Return the [x, y] coordinate for the center point of the cell that contains the specified text.  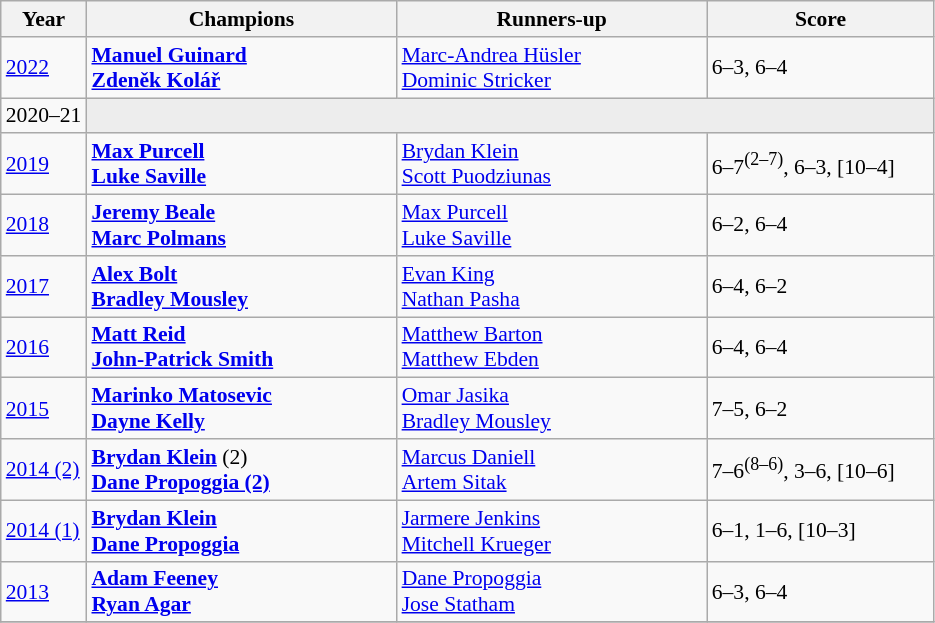
Marcus Daniell Artem Sitak [552, 470]
Champions [241, 19]
Marc-Andrea Hüsler Dominic Stricker [552, 68]
Jeremy Beale Marc Polmans [241, 226]
2016 [44, 348]
Adam Feeney Ryan Agar [241, 592]
Dane Propoggia Jose Statham [552, 592]
2019 [44, 164]
7–6(8–6), 3–6, [10–6] [821, 470]
6–1, 1–6, [10–3] [821, 530]
Marinko Matosevic Dayne Kelly [241, 408]
2018 [44, 226]
Brydan Klein Dane Propoggia [241, 530]
2013 [44, 592]
Jarmere Jenkins Mitchell Krueger [552, 530]
6–4, 6–4 [821, 348]
Score [821, 19]
Brydan Klein Scott Puodziunas [552, 164]
6–4, 6–2 [821, 286]
Omar Jasika Bradley Mousley [552, 408]
2015 [44, 408]
Brydan Klein (2) Dane Propoggia (2) [241, 470]
6–2, 6–4 [821, 226]
Matthew Barton Matthew Ebden [552, 348]
6–7(2–7), 6–3, [10–4] [821, 164]
Alex Bolt Bradley Mousley [241, 286]
2017 [44, 286]
2014 (2) [44, 470]
7–5, 6–2 [821, 408]
Evan King Nathan Pasha [552, 286]
2020–21 [44, 116]
Manuel Guinard Zdeněk Kolář [241, 68]
Year [44, 19]
2014 (1) [44, 530]
Matt Reid John-Patrick Smith [241, 348]
2022 [44, 68]
Runners-up [552, 19]
